Pinpoint the cell where the given text exists, returning its (x, y) midpoint coordinate. 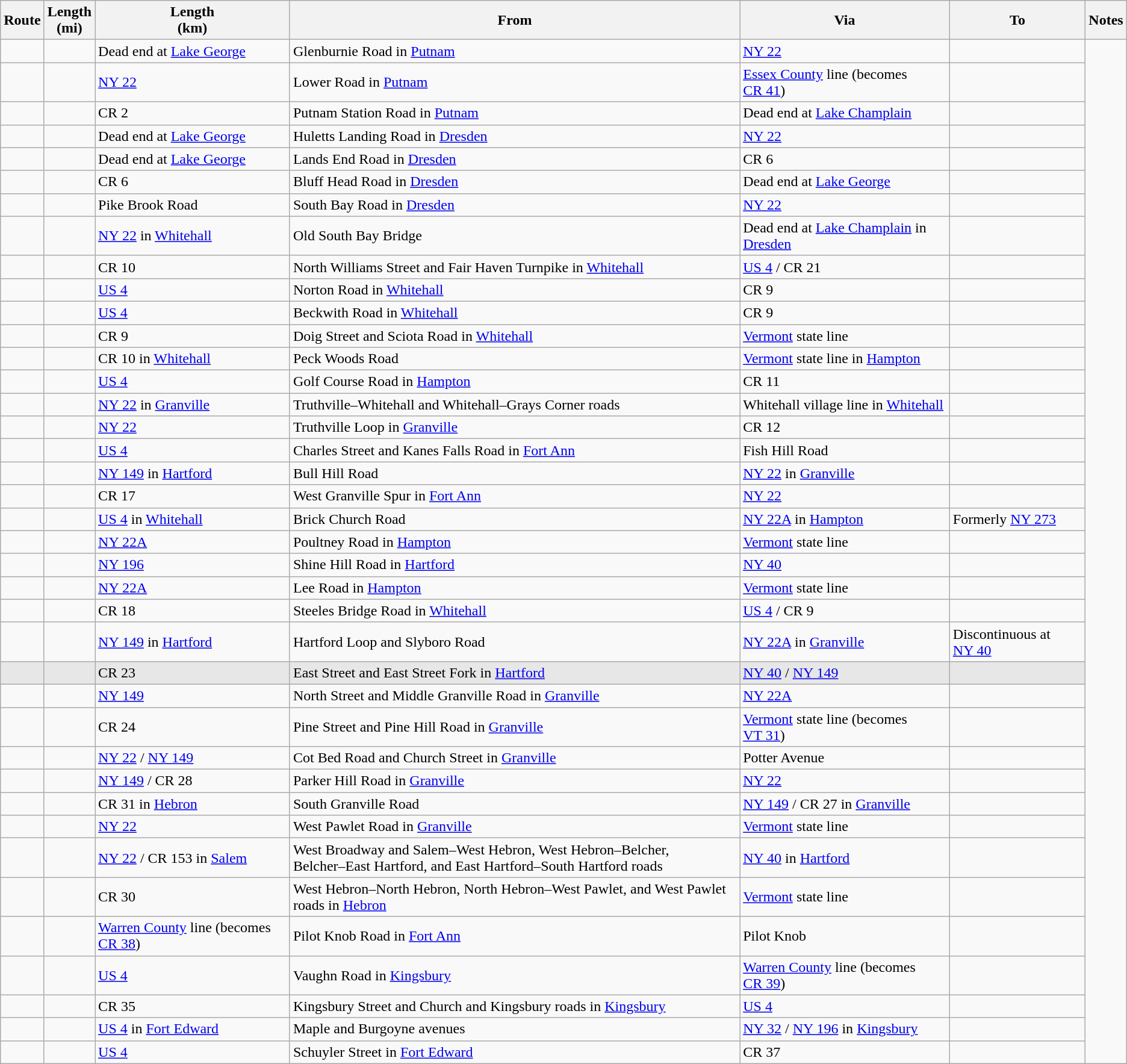
Pike Brook Road (193, 205)
Via (845, 20)
Old South Bay Bridge (514, 236)
Potter Avenue (845, 758)
CR 18 (193, 611)
Lands End Road in Dresden (514, 159)
CR 12 (845, 428)
North Street and Middle Granville Road in Granville (514, 695)
Warren County line (becomes CR 39) (845, 975)
NY 149 / CR 28 (193, 781)
NY 149 / CR 27 in Granville (845, 804)
CR 30 (193, 897)
Length(mi) (69, 20)
CR 2 (193, 113)
Pine Street and Pine Hill Road in Granville (514, 726)
US 4 / CR 9 (845, 611)
CR 10 (193, 267)
Poultney Road in Hampton (514, 542)
Charles Street and Kanes Falls Road in Fort Ann (514, 450)
NY 149 (193, 695)
CR 35 (193, 1006)
South Bay Road in Dresden (514, 205)
NY 196 (193, 565)
Pilot Knob (845, 936)
Bluff Head Road in Dresden (514, 182)
Parker Hill Road in Granville (514, 781)
Warren County line (becomes CR 38) (193, 936)
From (514, 20)
Shine Hill Road in Hartford (514, 565)
NY 40 in Hartford (845, 857)
Beckwith Road in Whitehall (514, 313)
Length(km) (193, 20)
Peck Woods Road (514, 359)
Bull Hill Road (514, 473)
NY 22A in Granville (845, 642)
Putnam Station Road in Putnam (514, 113)
Schuyler Street in Fort Edward (514, 1052)
US 4 / CR 21 (845, 267)
Doig Street and Sciota Road in Whitehall (514, 335)
NY 32 / NY 196 in Kingsbury (845, 1029)
CR 10 in Whitehall (193, 359)
To (1017, 20)
Hartford Loop and Slyboro Road (514, 642)
Essex County line (becomes CR 41) (845, 82)
Pilot Knob Road in Fort Ann (514, 936)
Norton Road in Whitehall (514, 290)
Discontinuous at NY 40 (1017, 642)
Lower Road in Putnam (514, 82)
NY 22A in Hampton (845, 519)
NY 22 in Whitehall (193, 236)
Maple and Burgoyne avenues (514, 1029)
Dead end at Lake Champlain in Dresden (845, 236)
Glenburnie Road in Putnam (514, 51)
CR 11 (845, 382)
Brick Church Road (514, 519)
West Hebron–North Hebron, North Hebron–West Pawlet, and West Pawlet roads in Hebron (514, 897)
West Granville Spur in Fort Ann (514, 496)
Truthville–Whitehall and Whitehall–Grays Corner roads (514, 405)
Whitehall village line in Whitehall (845, 405)
NY 22 / NY 149 (193, 758)
Vermont state line (becomes VT 31) (845, 726)
NY 22 / CR 153 in Salem (193, 857)
US 4 in Whitehall (193, 519)
Vermont state line in Hampton (845, 359)
Fish Hill Road (845, 450)
CR 23 (193, 673)
NY 40 / NY 149 (845, 673)
Truthville Loop in Granville (514, 428)
East Street and East Street Fork in Hartford (514, 673)
CR 31 in Hebron (193, 804)
Cot Bed Road and Church Street in Granville (514, 758)
Dead end at Lake Champlain (845, 113)
NY 40 (845, 565)
Huletts Landing Road in Dresden (514, 136)
Notes (1106, 20)
US 4 in Fort Edward (193, 1029)
West Pawlet Road in Granville (514, 827)
Formerly NY 273 (1017, 519)
Kingsbury Street and Church and Kingsbury roads in Kingsbury (514, 1006)
Route (22, 20)
North Williams Street and Fair Haven Turnpike in Whitehall (514, 267)
Steeles Bridge Road in Whitehall (514, 611)
CR 37 (845, 1052)
Vaughn Road in Kingsbury (514, 975)
CR 17 (193, 496)
Golf Course Road in Hampton (514, 382)
CR 24 (193, 726)
South Granville Road (514, 804)
Lee Road in Hampton (514, 588)
West Broadway and Salem–West Hebron, West Hebron–Belcher,Belcher–East Hartford, and East Hartford–South Hartford roads (514, 857)
